Pinpoint the cell where the given text exists, returning its [x, y] midpoint coordinate. 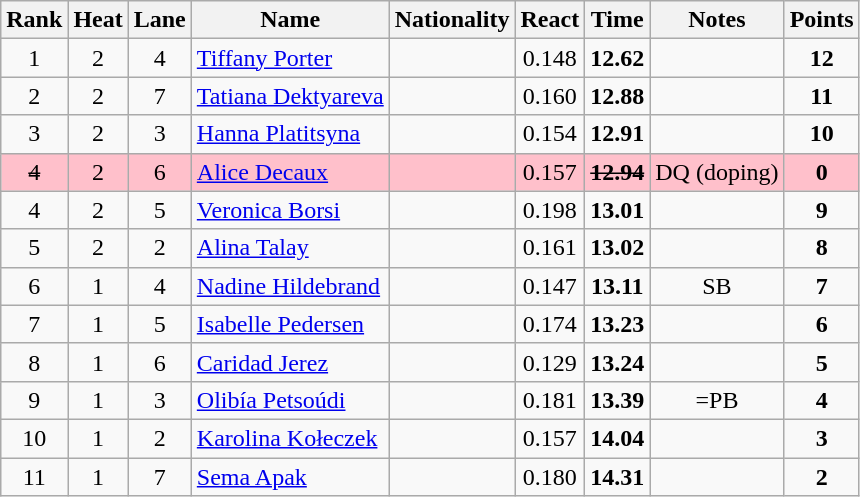
13.01 [618, 210]
12.94 [618, 172]
=PB [717, 400]
Nadine Hildebrand [290, 286]
Alice Decaux [290, 172]
0.147 [550, 286]
14.04 [618, 438]
Nationality [452, 20]
0.148 [550, 58]
13.24 [618, 362]
React [550, 20]
0.198 [550, 210]
13.39 [618, 400]
0.181 [550, 400]
Caridad Jerez [290, 362]
13.11 [618, 286]
Name [290, 20]
0.174 [550, 324]
Tatiana Dektyareva [290, 96]
13.23 [618, 324]
12 [822, 58]
0.160 [550, 96]
12.62 [618, 58]
12.88 [618, 96]
0 [822, 172]
0.129 [550, 362]
0.154 [550, 134]
Points [822, 20]
13.02 [618, 248]
14.31 [618, 477]
Lane [160, 20]
DQ (doping) [717, 172]
Time [618, 20]
Alina Talay [290, 248]
0.161 [550, 248]
Rank [34, 20]
Notes [717, 20]
Tiffany Porter [290, 58]
Heat [98, 20]
Hanna Platitsyna [290, 134]
Karolina Kołeczek [290, 438]
SB [717, 286]
Veronica Borsi [290, 210]
Olibía Petsoúdi [290, 400]
Sema Apak [290, 477]
12.91 [618, 134]
0.180 [550, 477]
Isabelle Pedersen [290, 324]
